Detect which cell encompasses the target text, then output its [x, y] center coordinate. 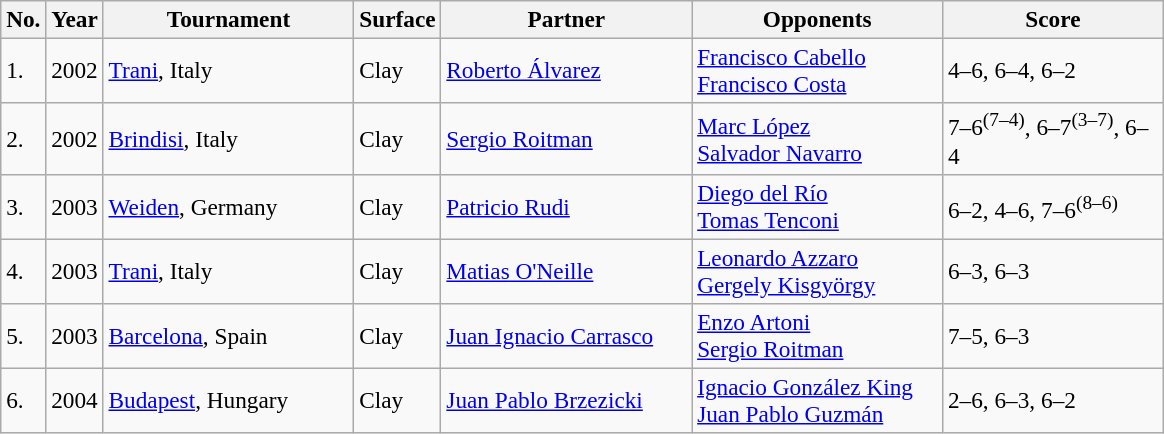
Budapest, Hungary [228, 400]
Juan Ignacio Carrasco [566, 336]
2–6, 6–3, 6–2 [1054, 400]
Roberto Álvarez [566, 70]
Partner [566, 19]
Juan Pablo Brzezicki [566, 400]
Brindisi, Italy [228, 138]
3. [24, 206]
Barcelona, Spain [228, 336]
2004 [74, 400]
Year [74, 19]
7–5, 6–3 [1054, 336]
Sergio Roitman [566, 138]
6–2, 4–6, 7–6(8–6) [1054, 206]
6. [24, 400]
Ignacio González King Juan Pablo Guzmán [818, 400]
Francisco Cabello Francisco Costa [818, 70]
Marc López Salvador Navarro [818, 138]
Patricio Rudi [566, 206]
5. [24, 336]
Opponents [818, 19]
Enzo Artoni Sergio Roitman [818, 336]
No. [24, 19]
4. [24, 272]
2. [24, 138]
1. [24, 70]
Weiden, Germany [228, 206]
Leonardo Azzaro Gergely Kisgyörgy [818, 272]
Diego del Río Tomas Tenconi [818, 206]
7–6(7–4), 6–7(3–7), 6–4 [1054, 138]
6–3, 6–3 [1054, 272]
Tournament [228, 19]
Score [1054, 19]
4–6, 6–4, 6–2 [1054, 70]
Matias O'Neille [566, 272]
Surface [398, 19]
